From the cell containing the given text, extract its center point as [X, Y] coordinate. 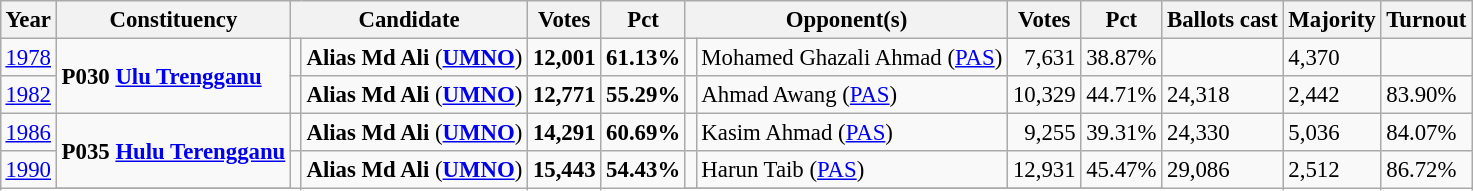
9,255 [1044, 133]
4,370 [1332, 57]
1978 [28, 57]
Ahmad Awang (PAS) [852, 95]
24,330 [1222, 133]
39.31% [1122, 133]
14,291 [564, 133]
60.69% [644, 133]
29,086 [1222, 170]
Constituency [173, 20]
2,442 [1332, 95]
Majority [1332, 20]
Candidate [410, 20]
1982 [28, 95]
Harun Taib (PAS) [852, 170]
Year [28, 20]
Opponent(s) [846, 20]
12,771 [564, 95]
P030 Ulu Trengganu [173, 76]
54.43% [644, 170]
86.72% [1426, 170]
Ballots cast [1222, 20]
84.07% [1426, 133]
38.87% [1122, 57]
83.90% [1426, 95]
44.71% [1122, 95]
Mohamed Ghazali Ahmad (PAS) [852, 57]
Kasim Ahmad (PAS) [852, 133]
1990 [28, 170]
12,931 [1044, 170]
61.13% [644, 57]
1986 [28, 133]
10,329 [1044, 95]
2,512 [1332, 170]
7,631 [1044, 57]
Turnout [1426, 20]
55.29% [644, 95]
24,318 [1222, 95]
15,443 [564, 170]
5,036 [1332, 133]
12,001 [564, 57]
45.47% [1122, 170]
P035 Hulu Terengganu [173, 152]
